Locate the cell with the specified text and output its [x, y] center coordinate. 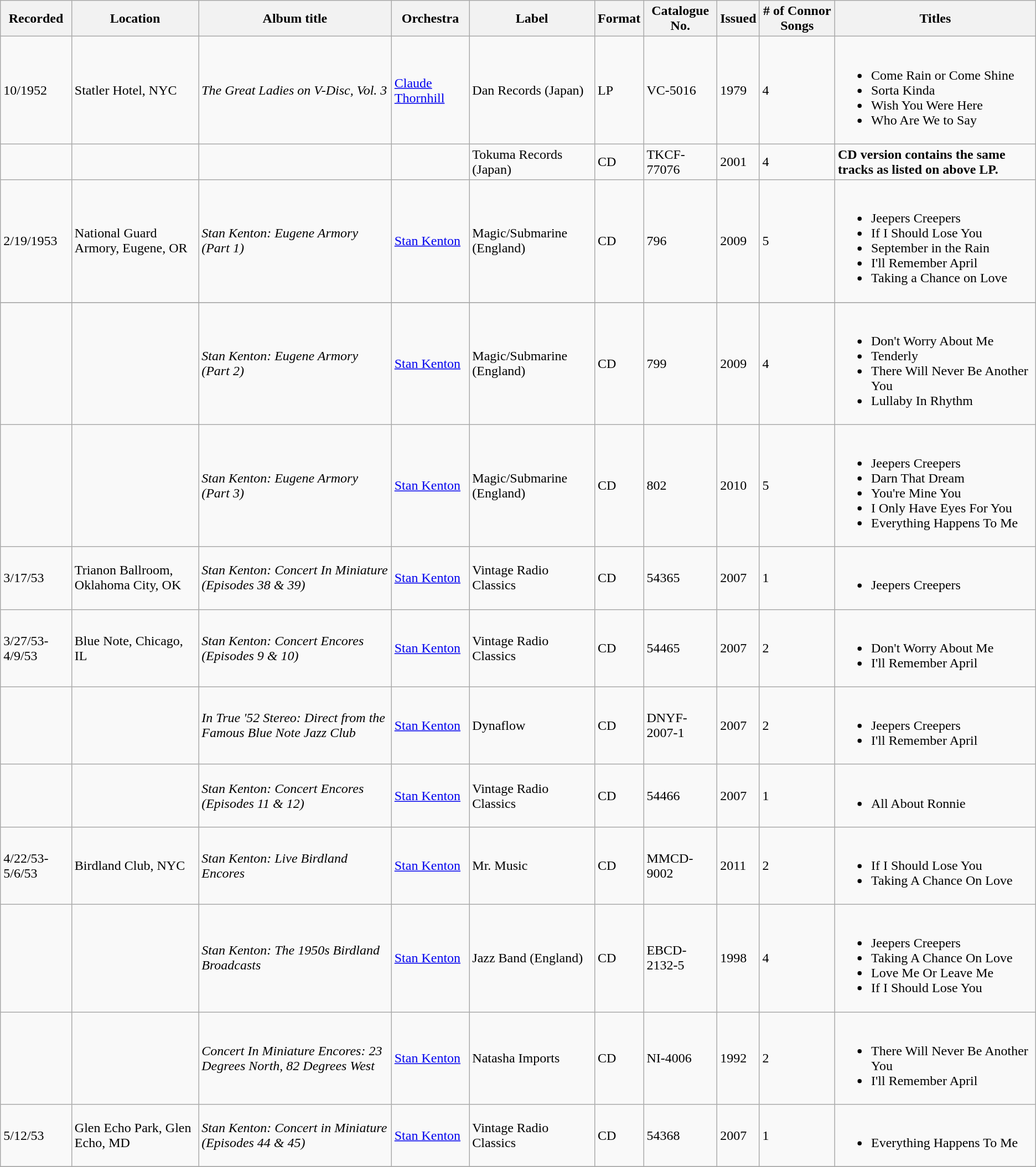
Recorded [37, 19]
Jeepers CreepersTaking A Chance On LoveLove Me Or Leave MeIf I Should Lose You [935, 958]
1992 [738, 1058]
NI-4006 [681, 1058]
Stan Kenton: The 1950s Birdland Broadcasts [296, 958]
Jeepers Creepers [935, 578]
Claude Thornhill [431, 90]
Stan Kenton: Eugene Armory (Part 1) [296, 241]
Don't Worry About MeI'll Remember April [935, 648]
DNYF-2007-1 [681, 725]
Titles [935, 19]
Don't Worry About MeTenderlyThere Will Never Be Another YouLullaby In Rhythm [935, 363]
1979 [738, 90]
Tokuma Records (Japan) [532, 162]
1998 [738, 958]
TKCF-77076 [681, 162]
Stan Kenton: Live Birdland Encores [296, 865]
EBCD-2132-5 [681, 958]
54368 [681, 1135]
4/22/53-5/6/53 [37, 865]
5/12/53 [37, 1135]
2001 [738, 162]
There Will Never Be Another YouI'll Remember April [935, 1058]
All About Ronnie [935, 796]
2/19/1953 [37, 241]
MMCD-9002 [681, 865]
Stan Kenton: Concert Encores (Episodes 9 & 10) [296, 648]
Dynaflow [532, 725]
VC-5016 [681, 90]
Come Rain or Come ShineSorta KindaWish You Were HereWho Are We to Say [935, 90]
Statler Hotel, NYC [135, 90]
# of Connor Songs [797, 19]
Blue Note, Chicago, IL [135, 648]
Album title [296, 19]
Trianon Ballroom, Oklahoma City, OK [135, 578]
Glen Echo Park, Glen Echo, MD [135, 1135]
The Great Ladies on V-Disc, Vol. 3 [296, 90]
Stan Kenton: Concert in Miniature (Episodes 44 & 45) [296, 1135]
Mr. Music [532, 865]
Jeepers CreepersIf I Should Lose YouSeptember in the RainI'll Remember AprilTaking a Chance on Love [935, 241]
Concert In Miniature Encores: 23 Degrees North, 82 Degrees West [296, 1058]
54466 [681, 796]
CD version contains the same tracks as listed on above LP. [935, 162]
Jeepers CreepersI'll Remember April [935, 725]
Issued [738, 19]
2011 [738, 865]
National Guard Armory, Eugene, OR [135, 241]
796 [681, 241]
Label [532, 19]
Jeepers CreepersDarn That DreamYou're Mine YouI Only Have Eyes For YouEverything Happens To Me [935, 486]
Everything Happens To Me [935, 1135]
2010 [738, 486]
Natasha Imports [532, 1058]
Location [135, 19]
Orchestra [431, 19]
LP [619, 90]
Stan Kenton: Eugene Armory (Part 2) [296, 363]
3/17/53 [37, 578]
Dan Records (Japan) [532, 90]
If I Should Lose YouTaking A Chance On Love [935, 865]
3/27/53-4/9/53 [37, 648]
Stan Kenton: Eugene Armory (Part 3) [296, 486]
Stan Kenton: Concert Encores (Episodes 11 & 12) [296, 796]
Birdland Club, NYC [135, 865]
Format [619, 19]
10/1952 [37, 90]
54465 [681, 648]
In True '52 Stereo: Direct from the Famous Blue Note Jazz Club [296, 725]
54365 [681, 578]
799 [681, 363]
Stan Kenton: Concert In Miniature (Episodes 38 & 39) [296, 578]
802 [681, 486]
Jazz Band (England) [532, 958]
Catalogue No. [681, 19]
